For the text-containing cell, return its midpoint in [X, Y] coordinate format. 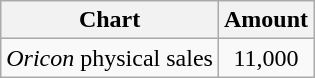
Amount [266, 20]
Chart [110, 20]
11,000 [266, 58]
Oricon physical sales [110, 58]
